Return the (x, y) coordinate for the center point of the cell that contains the specified text.  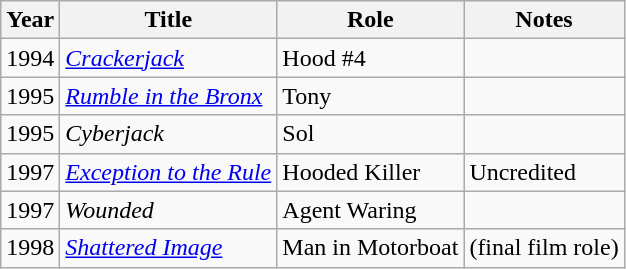
Year (30, 20)
Agent Waring (370, 210)
Notes (544, 20)
Tony (370, 96)
Shattered Image (168, 248)
Hood #4 (370, 58)
1994 (30, 58)
Man in Motorboat (370, 248)
Exception to the Rule (168, 172)
Hooded Killer (370, 172)
Rumble in the Bronx (168, 96)
Crackerjack (168, 58)
1998 (30, 248)
Title (168, 20)
Uncredited (544, 172)
Sol (370, 134)
Wounded (168, 210)
(final film role) (544, 248)
Role (370, 20)
Cyberjack (168, 134)
